Detect which cell encompasses the target text, then output its (x, y) center coordinate. 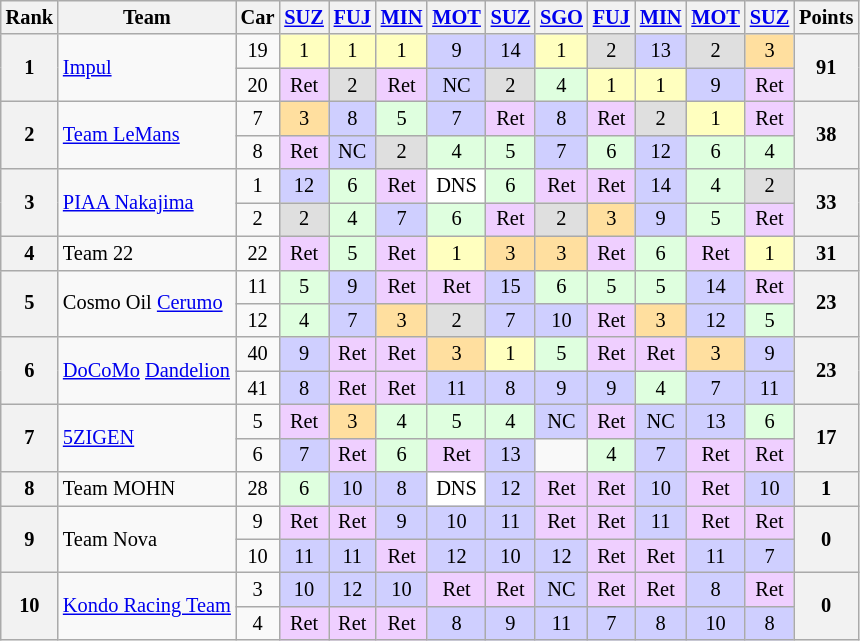
15 (510, 287)
Team LeMans (147, 134)
Team (147, 17)
Rank (30, 17)
Team 22 (147, 253)
40 (258, 354)
SGO (562, 17)
31 (826, 253)
20 (258, 85)
38 (826, 134)
41 (258, 388)
91 (826, 68)
28 (258, 489)
Points (826, 17)
Kondo Racing Team (147, 606)
Team Nova (147, 538)
22 (258, 253)
Impul (147, 68)
Car (258, 17)
Cosmo Oil Cerumo (147, 304)
5ZIGEN (147, 438)
33 (826, 202)
19 (258, 51)
DoCoMo Dandelion (147, 370)
17 (826, 438)
Team MOHN (147, 489)
PIAA Nakajima (147, 202)
